Detect which cell encompasses the target text, then output its [x, y] center coordinate. 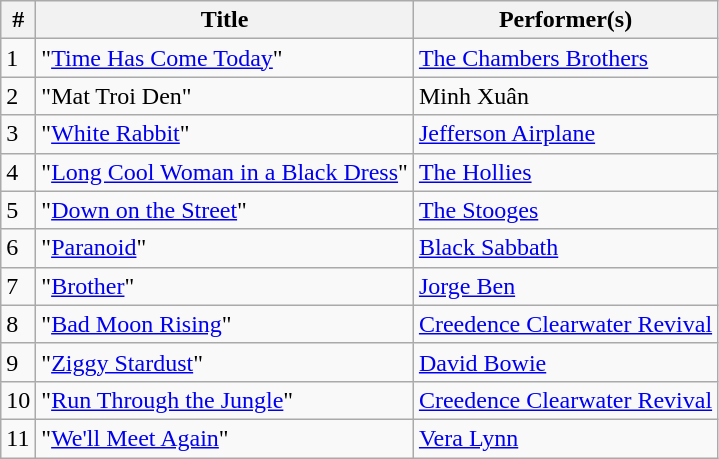
"Run Through the Jungle" [225, 400]
"Ziggy Stardust" [225, 362]
3 [18, 134]
"Brother" [225, 286]
6 [18, 248]
The Hollies [565, 172]
"Bad Moon Rising" [225, 324]
"White Rabbit" [225, 134]
7 [18, 286]
The Chambers Brothers [565, 58]
"Down on the Street" [225, 210]
"We'll Meet Again" [225, 438]
4 [18, 172]
The Stooges [565, 210]
8 [18, 324]
David Bowie [565, 362]
Jefferson Airplane [565, 134]
5 [18, 210]
Jorge Ben [565, 286]
11 [18, 438]
"Time Has Come Today" [225, 58]
Black Sabbath [565, 248]
Title [225, 20]
10 [18, 400]
Performer(s) [565, 20]
Minh Xuân [565, 96]
"Paranoid" [225, 248]
2 [18, 96]
9 [18, 362]
1 [18, 58]
"Long Cool Woman in a Black Dress" [225, 172]
Vera Lynn [565, 438]
# [18, 20]
"Mat Troi Den" [225, 96]
